For the text-containing cell, return its midpoint in [X, Y] coordinate format. 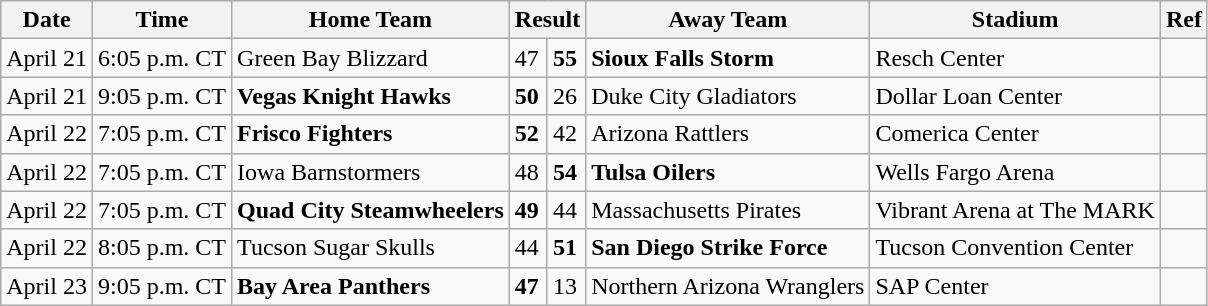
26 [566, 96]
52 [528, 134]
Away Team [728, 20]
April 23 [47, 286]
50 [528, 96]
Stadium [1015, 20]
Vegas Knight Hawks [371, 96]
Dollar Loan Center [1015, 96]
55 [566, 58]
Sioux Falls Storm [728, 58]
42 [566, 134]
Tulsa Oilers [728, 172]
54 [566, 172]
49 [528, 210]
51 [566, 248]
6:05 p.m. CT [162, 58]
San Diego Strike Force [728, 248]
SAP Center [1015, 286]
Tucson Convention Center [1015, 248]
Wells Fargo Arena [1015, 172]
48 [528, 172]
Comerica Center [1015, 134]
Duke City Gladiators [728, 96]
Home Team [371, 20]
Arizona Rattlers [728, 134]
Northern Arizona Wranglers [728, 286]
Date [47, 20]
Ref [1184, 20]
13 [566, 286]
Frisco Fighters [371, 134]
Vibrant Arena at The MARK [1015, 210]
Resch Center [1015, 58]
Green Bay Blizzard [371, 58]
Time [162, 20]
Massachusetts Pirates [728, 210]
Bay Area Panthers [371, 286]
8:05 p.m. CT [162, 248]
Quad City Steamwheelers [371, 210]
Result [547, 20]
Tucson Sugar Skulls [371, 248]
Iowa Barnstormers [371, 172]
